From the cell containing the given text, extract its center point as [X, Y] coordinate. 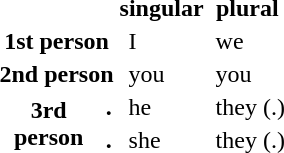
I [166, 41]
you [166, 74]
he [166, 107]
. [108, 107]
